Determine the [X, Y] coordinate at the center of the cell enclosing the given text.  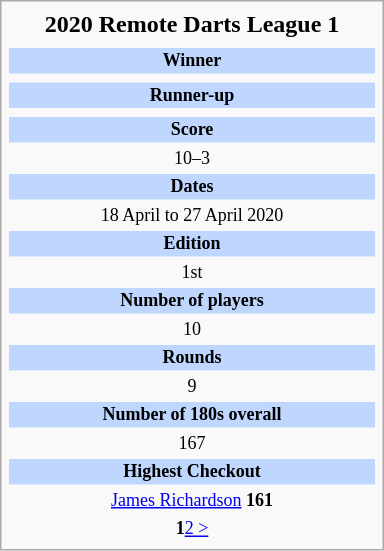
James Richardson 161 [192, 501]
10–3 [192, 159]
Winner [192, 61]
Number of players [192, 301]
Rounds [192, 358]
Highest Checkout [192, 472]
Edition [192, 244]
Runner-up [192, 96]
Number of 180s overall [192, 415]
Dates [192, 187]
2020 Remote Darts League 1 [192, 24]
167 [192, 444]
1st [192, 273]
12 > [192, 529]
Score [192, 130]
9 [192, 387]
10 [192, 330]
18 April to 27 April 2020 [192, 216]
